Find where the given text appears and provide that cell's center as [x, y] coordinate. 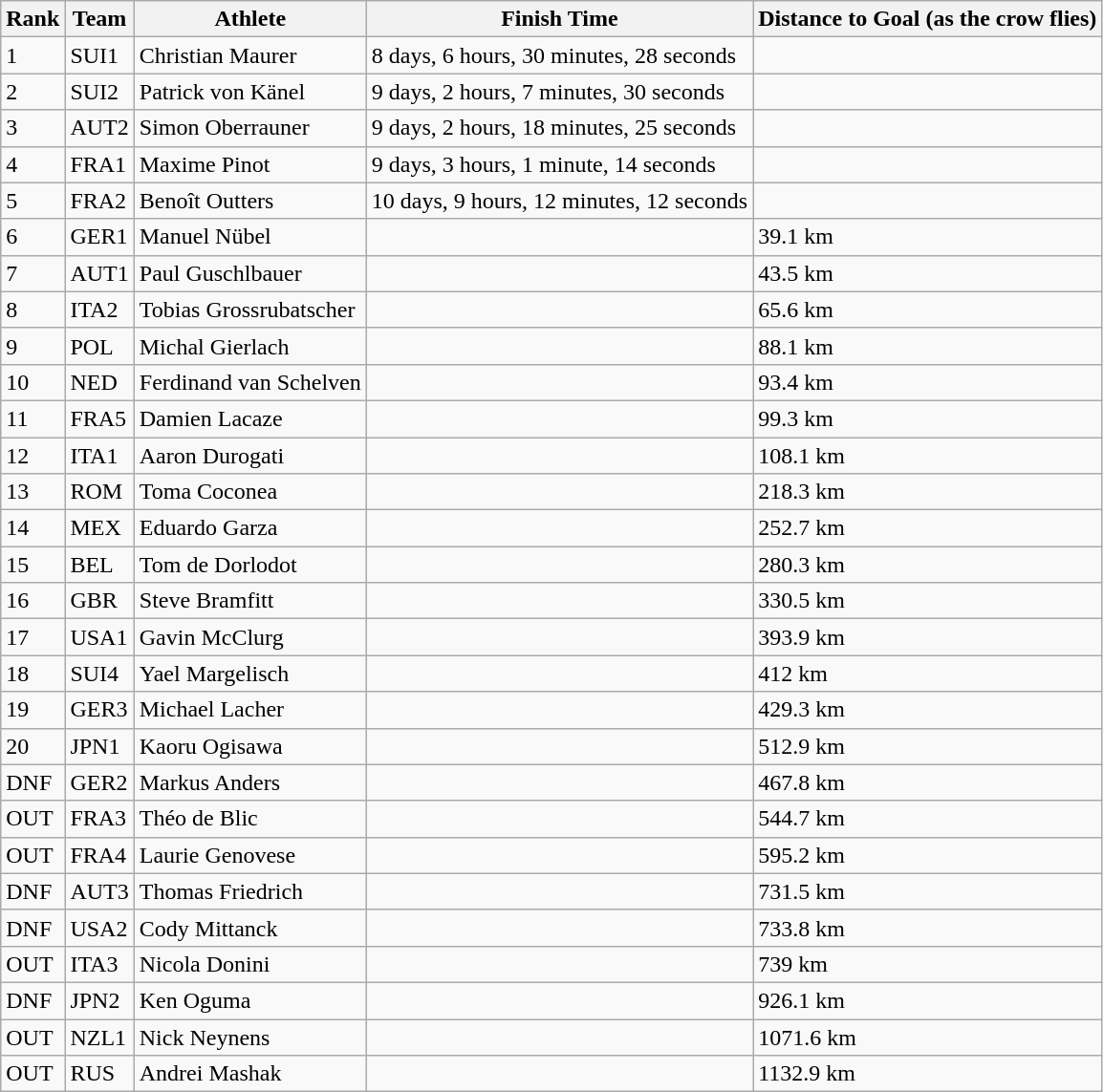
Toma Coconea [250, 492]
8 days, 6 hours, 30 minutes, 28 seconds [559, 55]
FRA1 [99, 164]
Paul Guschlbauer [250, 273]
8 [32, 310]
412 km [927, 674]
Maxime Pinot [250, 164]
512.9 km [927, 746]
252.7 km [927, 528]
544.7 km [927, 819]
19 [32, 710]
FRA4 [99, 855]
Tom de Dorlodot [250, 565]
Patrick von Känel [250, 92]
Andrei Mashak [250, 1074]
ROM [99, 492]
FRA3 [99, 819]
43.5 km [927, 273]
FRA2 [99, 201]
Michael Lacher [250, 710]
Thomas Friedrich [250, 891]
330.5 km [927, 601]
AUT1 [99, 273]
Markus Anders [250, 782]
108.1 km [927, 456]
Eduardo Garza [250, 528]
1 [32, 55]
9 [32, 346]
12 [32, 456]
Rank [32, 19]
Benoît Outters [250, 201]
218.3 km [927, 492]
6 [32, 237]
BEL [99, 565]
RUS [99, 1074]
1071.6 km [927, 1037]
739 km [927, 964]
926.1 km [927, 1000]
Finish Time [559, 19]
Ken Oguma [250, 1000]
Gavin McClurg [250, 637]
393.9 km [927, 637]
Tobias Grossrubatscher [250, 310]
18 [32, 674]
Athlete [250, 19]
Yael Margelisch [250, 674]
GER3 [99, 710]
AUT2 [99, 128]
10 days, 9 hours, 12 minutes, 12 seconds [559, 201]
5 [32, 201]
Ferdinand van Schelven [250, 382]
JPN1 [99, 746]
13 [32, 492]
Team [99, 19]
USA2 [99, 928]
9 days, 2 hours, 18 minutes, 25 seconds [559, 128]
Cody Mittanck [250, 928]
AUT3 [99, 891]
467.8 km [927, 782]
16 [32, 601]
SUI2 [99, 92]
10 [32, 382]
Christian Maurer [250, 55]
39.1 km [927, 237]
GBR [99, 601]
Nicola Donini [250, 964]
99.3 km [927, 418]
Nick Neynens [250, 1037]
14 [32, 528]
FRA5 [99, 418]
731.5 km [927, 891]
11 [32, 418]
9 days, 2 hours, 7 minutes, 30 seconds [559, 92]
17 [32, 637]
15 [32, 565]
9 days, 3 hours, 1 minute, 14 seconds [559, 164]
Michal Gierlach [250, 346]
4 [32, 164]
SUI1 [99, 55]
Théo de Blic [250, 819]
3 [32, 128]
93.4 km [927, 382]
Distance to Goal (as the crow flies) [927, 19]
GER2 [99, 782]
733.8 km [927, 928]
ITA3 [99, 964]
ITA1 [99, 456]
Simon Oberrauner [250, 128]
ITA2 [99, 310]
Manuel Nübel [250, 237]
JPN2 [99, 1000]
429.3 km [927, 710]
595.2 km [927, 855]
280.3 km [927, 565]
88.1 km [927, 346]
NZL1 [99, 1037]
2 [32, 92]
Steve Bramfitt [250, 601]
Laurie Genovese [250, 855]
Damien Lacaze [250, 418]
POL [99, 346]
NED [99, 382]
SUI4 [99, 674]
Kaoru Ogisawa [250, 746]
65.6 km [927, 310]
USA1 [99, 637]
20 [32, 746]
Aaron Durogati [250, 456]
7 [32, 273]
GER1 [99, 237]
1132.9 km [927, 1074]
MEX [99, 528]
